Locate the cell with the specified text and output its [X, Y] center coordinate. 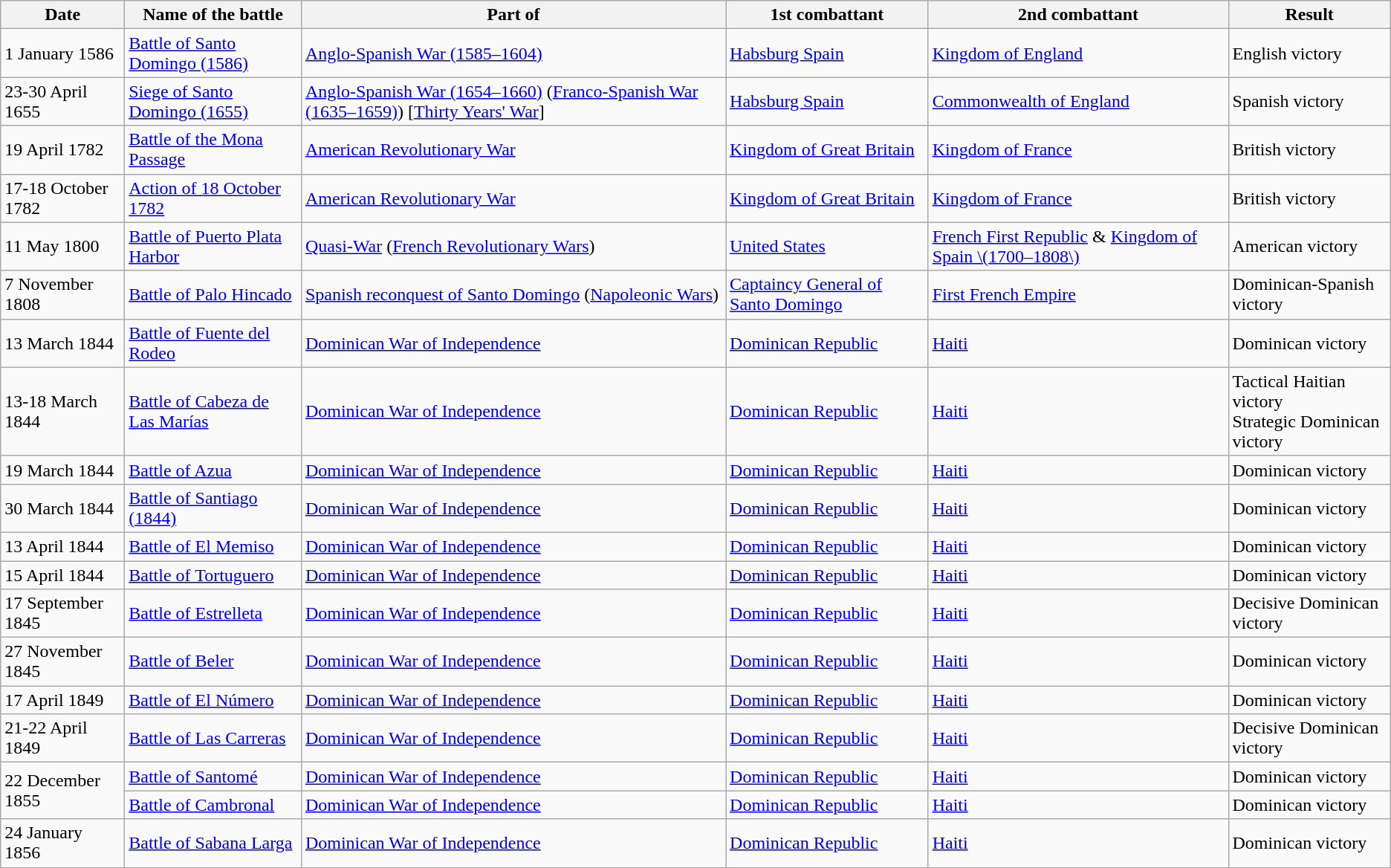
30 March 1844 [62, 508]
13 April 1844 [62, 546]
19 April 1782 [62, 150]
Anglo-Spanish War (1654–1660) (Franco-Spanish War (1635–1659)) [Thirty Years' War] [513, 101]
Battle of Azua [213, 470]
7 November 1808 [62, 294]
English victory [1309, 54]
Battle of El Número [213, 700]
24 January 1856 [62, 843]
Tactical Haitian victoryStrategic Dominican victory [1309, 412]
Battle of Santomé [213, 777]
Result [1309, 15]
United States [828, 247]
Battle of Puerto Plata Harbor [213, 247]
Dominican-Spanish victory [1309, 294]
Battle of Estrelleta [213, 614]
15 April 1844 [62, 574]
Date [62, 15]
Battle of Cabeza de Las Marías [213, 412]
21-22 April 1849 [62, 739]
17 September 1845 [62, 614]
Action of 18 October 1782 [213, 198]
Anglo-Spanish War (1585–1604) [513, 54]
Battle of Palo Hincado [213, 294]
Captaincy General of Santo Domingo [828, 294]
Battle of El Memiso [213, 546]
27 November 1845 [62, 661]
American victory [1309, 247]
Battle of Tortuguero [213, 574]
Kingdom of England [1078, 54]
2nd combattant [1078, 15]
23-30 April 1655 [62, 101]
Battle of Fuente del Rodeo [213, 343]
Spanish victory [1309, 101]
Quasi-War (French Revolutionary Wars) [513, 247]
Battle of Sabana Larga [213, 843]
First French Empire [1078, 294]
19 March 1844 [62, 470]
Battle of the Mona Passage [213, 150]
Battle of Santiago (1844) [213, 508]
Battle of Cambronal [213, 805]
French First Republic & Kingdom of Spain \(1700–1808\) [1078, 247]
Commonwealth of England [1078, 101]
Part of [513, 15]
17-18 October 1782 [62, 198]
Spanish reconquest of Santo Domingo (Napoleonic Wars) [513, 294]
13 March 1844 [62, 343]
11 May 1800 [62, 247]
Battle of Beler [213, 661]
Battle of Las Carreras [213, 739]
13-18 March 1844 [62, 412]
Battle of Santo Domingo (1586) [213, 54]
22 December 1855 [62, 791]
17 April 1849 [62, 700]
1st combattant [828, 15]
Siege of Santo Domingo (1655) [213, 101]
Name of the battle [213, 15]
1 January 1586 [62, 54]
